Scan for the cell matching the given text and deliver its (x, y) coordinate at center. 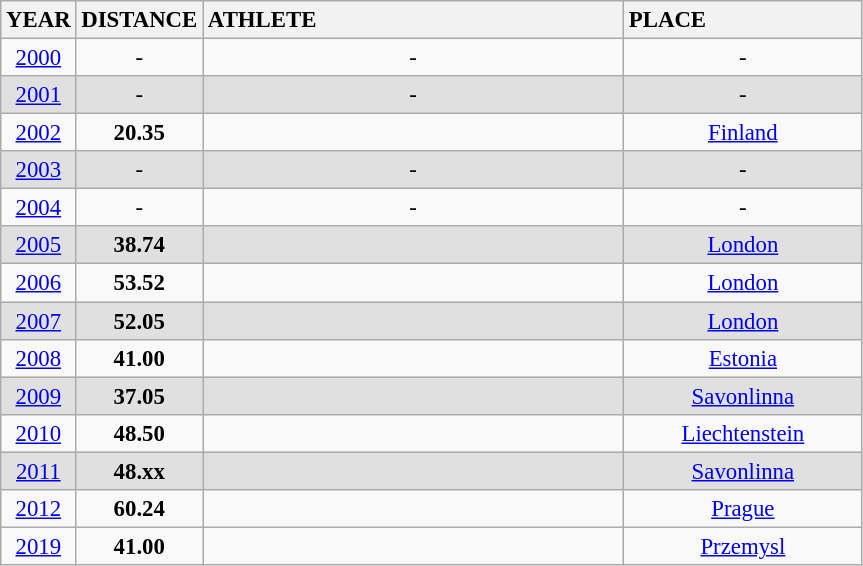
2011 (38, 471)
52.05 (140, 321)
2006 (38, 283)
Liechtenstein (744, 433)
ATHLETE (414, 20)
2010 (38, 433)
2000 (38, 58)
2009 (38, 396)
20.35 (140, 133)
2008 (38, 358)
PLACE (744, 20)
Przemysl (744, 546)
2001 (38, 95)
53.52 (140, 283)
Finland (744, 133)
DISTANCE (140, 20)
2002 (38, 133)
Estonia (744, 358)
Prague (744, 509)
2004 (38, 208)
2012 (38, 509)
48.50 (140, 433)
60.24 (140, 509)
37.05 (140, 396)
48.xx (140, 471)
38.74 (140, 245)
YEAR (38, 20)
2019 (38, 546)
2007 (38, 321)
2003 (38, 170)
2005 (38, 245)
